Provide the [x, y] coordinate of the cell's center where the given text is located.  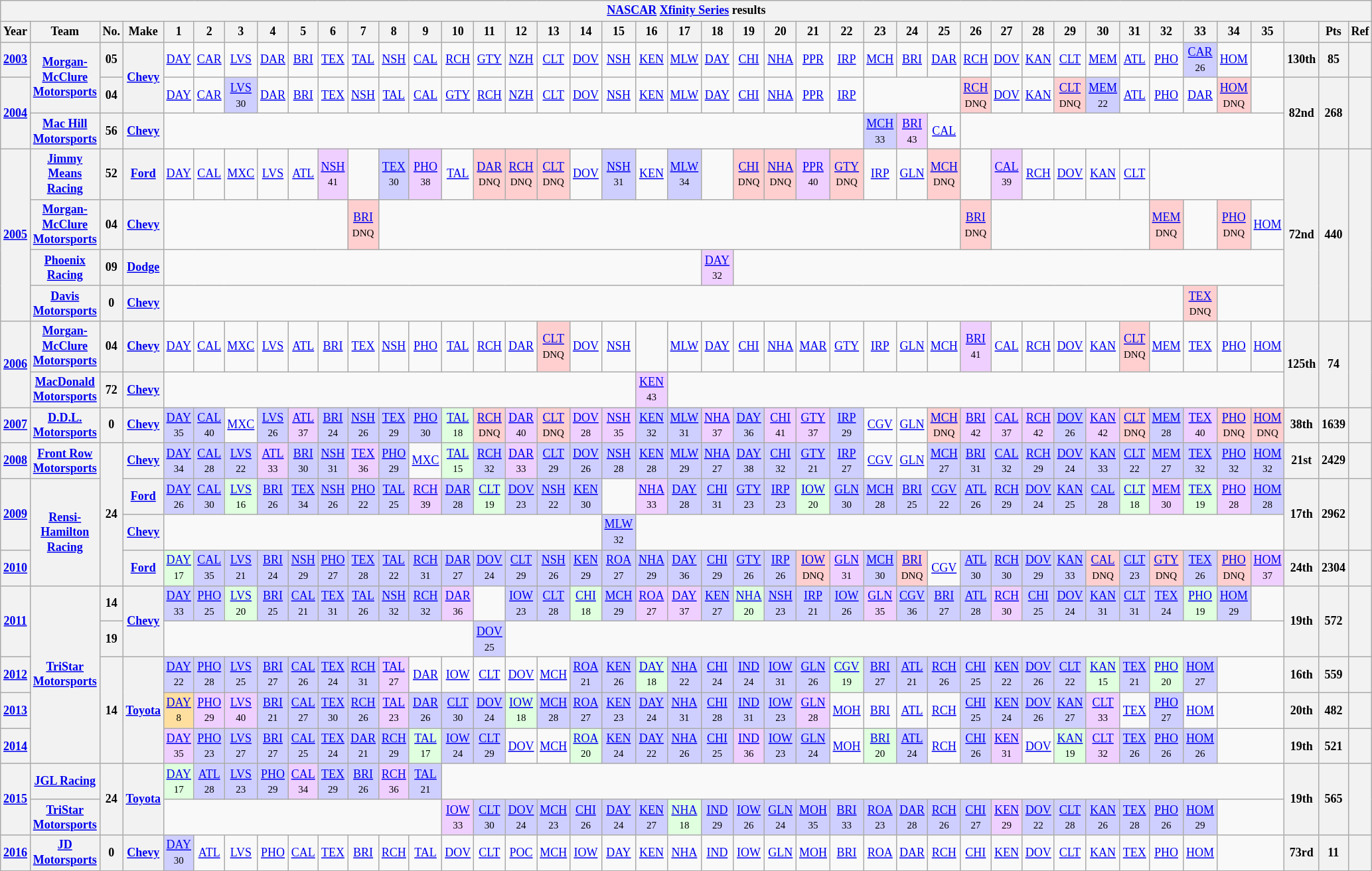
31 [1134, 32]
DOV25 [490, 639]
LVS30 [241, 96]
73rd [1302, 853]
ROA23 [880, 817]
Phoenix Racing [65, 268]
HOM27 [1200, 674]
ROA [880, 853]
20th [1302, 710]
NSH29 [303, 568]
565 [1334, 799]
NHA33 [652, 497]
KEN22 [1007, 674]
LVS20 [241, 603]
JD Motorsports [65, 853]
MCH23 [554, 817]
KAN19 [1070, 746]
16th [1302, 674]
DAR26 [425, 710]
CLT19 [490, 497]
MCH29 [619, 603]
DAY28 [684, 497]
MEM28 [1166, 426]
ATL24 [912, 746]
NHA20 [749, 603]
CLT33 [1103, 710]
85 [1334, 60]
6 [333, 32]
NASCAR Xfinity Series results [686, 11]
35 [1268, 32]
LVS22 [241, 461]
BRI21 [273, 710]
KAN26 [1103, 817]
CHI31 [718, 497]
LVS23 [241, 781]
PHO38 [425, 174]
CAL27 [303, 710]
POC [521, 853]
CAL30 [209, 497]
20 [781, 32]
IND [718, 853]
LVS26 [273, 426]
KEN32 [652, 426]
IOW20 [814, 497]
GLN35 [880, 603]
PHO23 [209, 746]
Front Row Motorsports [65, 461]
MOH35 [814, 817]
7 [364, 32]
2962 [1334, 514]
GTY26 [749, 568]
25 [944, 32]
30 [1103, 32]
17 [684, 32]
74 [1334, 364]
8 [394, 32]
HOM26 [1200, 746]
BRI33 [847, 817]
DOV29 [1038, 568]
24th [1302, 568]
2010 [16, 568]
22 [847, 32]
ATL33 [273, 461]
Mac Hill Motorsports [65, 131]
NSH41 [333, 174]
LVS16 [241, 497]
2007 [16, 426]
KEN28 [652, 461]
KEN26 [619, 674]
32 [1166, 32]
9 [425, 32]
MEM30 [1166, 497]
KAN42 [1103, 426]
DAY26 [179, 497]
MLW31 [684, 426]
IRP21 [814, 603]
KAN15 [1103, 674]
72 [112, 390]
NHA37 [718, 426]
KEN43 [652, 390]
NSH35 [619, 426]
PHO32 [1233, 461]
PHO25 [209, 603]
DAR36 [458, 603]
DOV22 [1038, 817]
CAL26 [303, 674]
DAY37 [684, 603]
26 [976, 32]
CGV22 [944, 497]
NSH28 [619, 461]
2016 [16, 853]
KEN30 [586, 497]
CHI32 [781, 461]
38th [1302, 426]
MEMDNQ [1166, 224]
5 [303, 32]
CAL34 [303, 781]
82nd [1302, 113]
18 [718, 32]
GTY23 [749, 497]
2304 [1334, 568]
ATL30 [976, 568]
2015 [16, 799]
BRI30 [303, 461]
IOW33 [458, 817]
DAY34 [179, 461]
BRI42 [976, 426]
TAL17 [425, 746]
TAL27 [394, 674]
52 [112, 174]
CLT18 [1134, 497]
NSH22 [554, 497]
CLT31 [1134, 603]
09 [112, 268]
34 [1233, 32]
TEX31 [333, 603]
IOW31 [781, 674]
CAL37 [1007, 426]
TAL21 [425, 781]
2 [209, 32]
12 [521, 32]
Year [16, 32]
BRI31 [976, 461]
IRP27 [847, 461]
DOV23 [521, 497]
2004 [16, 113]
2014 [16, 746]
CALDNQ [1103, 568]
No. [112, 32]
CHI28 [718, 710]
TEXDNQ [1200, 303]
CAL40 [209, 426]
TEX40 [1200, 426]
DAY33 [179, 603]
NSH32 [394, 603]
GLN30 [847, 497]
2009 [16, 514]
CLT23 [1134, 568]
HOM37 [1268, 568]
MLW32 [619, 532]
KAN25 [1070, 497]
NHADNQ [781, 174]
440 [1334, 235]
2006 [16, 364]
RCH42 [1038, 426]
2005 [16, 235]
Pts [1334, 32]
IRP23 [781, 497]
BRI43 [912, 131]
IRP29 [847, 426]
ROA21 [586, 674]
268 [1334, 113]
CGV36 [912, 603]
LVS40 [241, 710]
3 [241, 32]
CAL25 [303, 746]
CAL32 [1007, 461]
CHI29 [718, 568]
GTY21 [814, 461]
MCH30 [880, 568]
HOM28 [1268, 497]
MLW34 [684, 174]
KAN31 [1103, 603]
21st [1302, 461]
TAL18 [458, 426]
LVS21 [241, 568]
D.D.L. Motorsports [65, 426]
125th [1302, 364]
IRP26 [781, 568]
PHO30 [425, 426]
2003 [16, 60]
NHA22 [684, 674]
HOM32 [1268, 461]
15 [619, 32]
CAR26 [1200, 60]
CHI24 [718, 674]
2011 [16, 621]
RCH39 [425, 497]
13 [554, 32]
Davis Motorsports [65, 303]
LVS25 [241, 674]
NHA31 [684, 710]
ATL26 [976, 497]
ATL21 [912, 674]
2008 [16, 461]
Jimmy Means Racing [65, 174]
NHA27 [718, 461]
PHO20 [1166, 674]
572 [1334, 621]
130th [1302, 60]
NHA18 [684, 817]
ATL37 [303, 426]
TAL26 [364, 603]
CAL21 [303, 603]
KAN27 [1070, 710]
Dodge [143, 268]
CGV19 [847, 674]
TEX34 [303, 497]
DAR27 [458, 568]
NHA26 [684, 746]
DAY18 [652, 674]
MEM27 [1166, 461]
TAL23 [394, 710]
17th [1302, 514]
BRI20 [880, 746]
LVS27 [241, 746]
IOW18 [521, 710]
MAR [814, 347]
4 [273, 32]
MCH27 [944, 461]
10 [458, 32]
CHI27 [976, 817]
DAY32 [718, 268]
GLN31 [847, 568]
TAL25 [394, 497]
DAY38 [749, 461]
29 [1070, 32]
33 [1200, 32]
72nd [1302, 235]
DAY30 [179, 853]
28 [1038, 32]
GLN28 [814, 710]
MCH33 [880, 131]
IND31 [749, 710]
KEN23 [619, 710]
27 [1007, 32]
TEX21 [1134, 674]
GTY37 [814, 426]
ROA20 [586, 746]
TEX19 [1200, 497]
521 [1334, 746]
1 [179, 32]
2013 [16, 710]
16 [652, 32]
NHA29 [652, 568]
PPR40 [814, 174]
MEM22 [1103, 96]
TAL22 [394, 568]
MLW29 [684, 461]
PHO19 [1200, 603]
Make [143, 32]
NSH23 [781, 603]
2429 [1334, 461]
IOW24 [458, 746]
56 [112, 131]
TEX32 [1200, 461]
DAY8 [179, 710]
482 [1334, 710]
CHI41 [781, 426]
MacDonald Motorsports [65, 390]
PHO22 [364, 497]
CAL39 [1007, 174]
Ref [1360, 32]
2012 [16, 674]
KEN31 [1007, 746]
CLT32 [1103, 746]
DARDNQ [490, 174]
CHI18 [586, 603]
GLN26 [814, 674]
TEX36 [364, 461]
CAL35 [209, 568]
Rensi-Hamilton Racing [65, 532]
DAR21 [364, 746]
BRI41 [976, 347]
JGL Racing [65, 781]
Team [65, 32]
05 [112, 60]
TAL15 [458, 461]
RCH36 [394, 781]
DOV28 [586, 426]
DAR33 [521, 461]
IND24 [749, 674]
IND29 [718, 817]
IOWDNQ [814, 568]
DAR40 [521, 426]
559 [1334, 674]
1639 [1334, 426]
23 [880, 32]
CHIDNQ [749, 174]
IND36 [749, 746]
21 [814, 32]
